Output the [X, Y] coordinate of the center of the cell containing the given text.  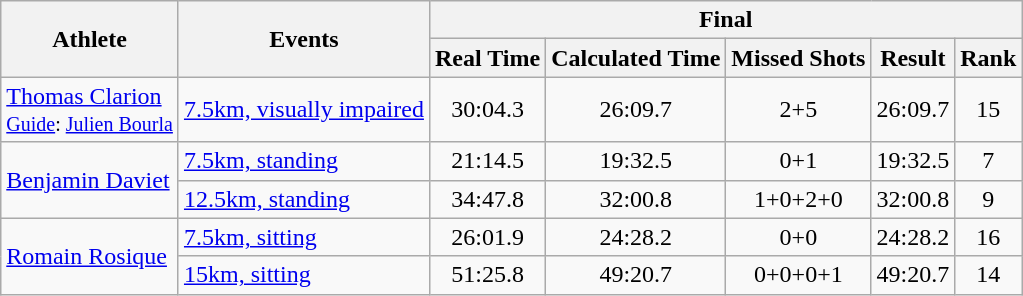
Missed Shots [798, 58]
15km, sitting [304, 275]
7.5km, sitting [304, 237]
0+0 [798, 237]
Final [725, 20]
15 [988, 110]
Thomas ClarionGuide: Julien Bourla [90, 110]
Rank [988, 58]
7.5km, visually impaired [304, 110]
30:04.3 [487, 110]
1+0+2+0 [798, 199]
21:14.5 [487, 161]
Athlete [90, 39]
Benjamin Daviet [90, 180]
Result [913, 58]
14 [988, 275]
26:01.9 [487, 237]
7 [988, 161]
7.5km, standing [304, 161]
16 [988, 237]
Calculated Time [636, 58]
Real Time [487, 58]
34:47.8 [487, 199]
51:25.8 [487, 275]
0+1 [798, 161]
Romain Rosique [90, 256]
9 [988, 199]
12.5km, standing [304, 199]
2+5 [798, 110]
0+0+0+1 [798, 275]
Events [304, 39]
